Detect which cell encompasses the target text, then output its [x, y] center coordinate. 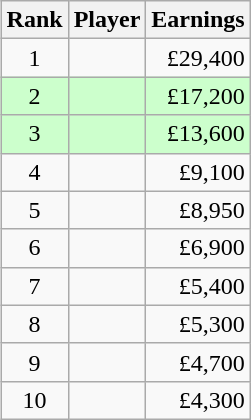
£5,400 [198, 286]
3 [34, 134]
£29,400 [198, 58]
4 [34, 172]
5 [34, 210]
10 [34, 400]
£17,200 [198, 96]
£13,600 [198, 134]
Rank [34, 20]
£8,950 [198, 210]
£6,900 [198, 248]
£5,300 [198, 324]
8 [34, 324]
Player [107, 20]
£4,300 [198, 400]
Earnings [198, 20]
1 [34, 58]
7 [34, 286]
9 [34, 362]
6 [34, 248]
£4,700 [198, 362]
2 [34, 96]
£9,100 [198, 172]
